Search for the cell housing the specified text and yield its (X, Y) center coordinate. 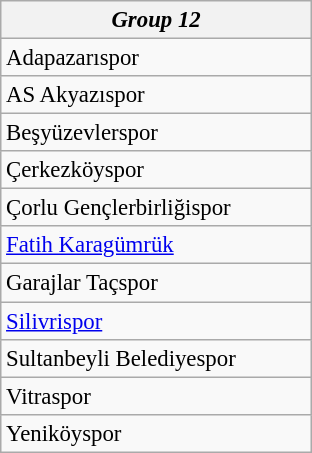
Sultanbeyli Belediyespor (156, 358)
AS Akyazıspor (156, 95)
Çerkezköyspor (156, 170)
Yeniköyspor (156, 433)
Fatih Karagümrük (156, 245)
Group 12 (156, 20)
Garajlar Taçspor (156, 283)
Vitraspor (156, 396)
Adapazarıspor (156, 58)
Çorlu Gençlerbirliğispor (156, 208)
Beşyüzevlerspor (156, 133)
Silivrispor (156, 321)
